Find where the given text appears and provide that cell's center as [X, Y] coordinate. 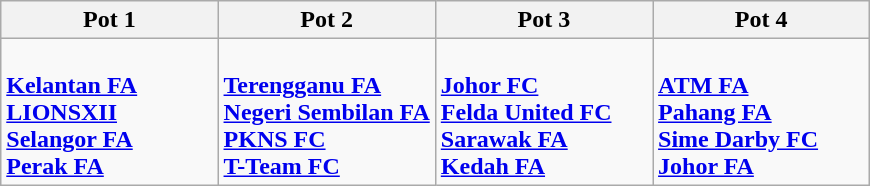
Johor FC Felda United FC Sarawak FA Kedah FA [544, 112]
Kelantan FA LIONSXII Selangor FA Perak FA [110, 112]
Pot 1 [110, 20]
Pot 2 [326, 20]
ATM FA Pahang FA Sime Darby FC Johor FA [762, 112]
Pot 3 [544, 20]
Pot 4 [762, 20]
Terengganu FA Negeri Sembilan FA PKNS FC T-Team FC [326, 112]
